From the cell containing the given text, extract its center point as (x, y) coordinate. 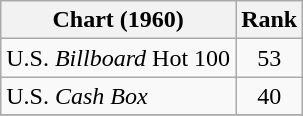
Rank (270, 20)
U.S. Billboard Hot 100 (118, 58)
Chart (1960) (118, 20)
U.S. Cash Box (118, 96)
53 (270, 58)
40 (270, 96)
